Determine the [x, y] coordinate at the center of the cell enclosing the given text.  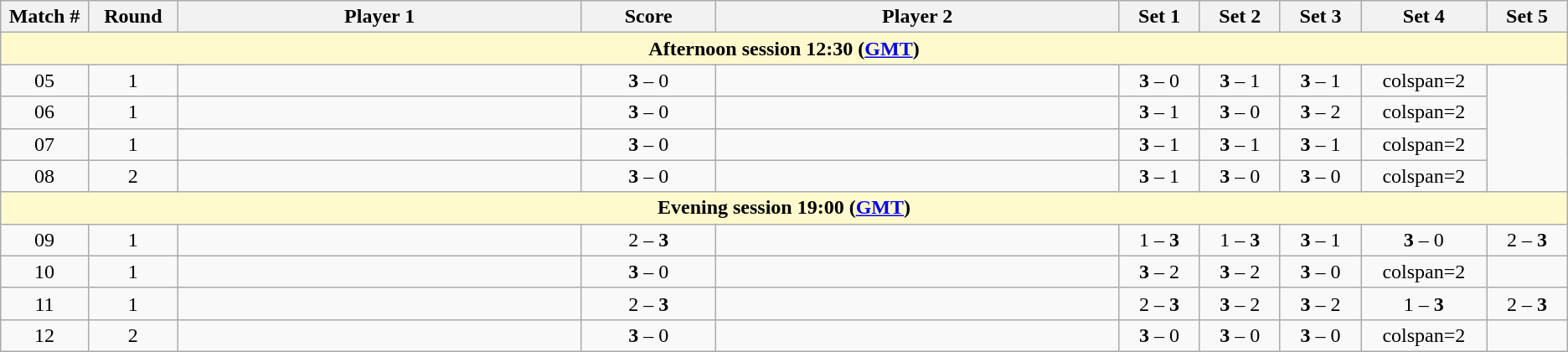
11 [45, 303]
08 [45, 176]
06 [45, 112]
Set 1 [1159, 17]
07 [45, 144]
09 [45, 240]
Evening session 19:00 (GMT) [784, 208]
Match # [45, 17]
Round [132, 17]
12 [45, 335]
Set 2 [1240, 17]
Set 4 [1424, 17]
Player 2 [916, 17]
Player 1 [379, 17]
05 [45, 80]
Afternoon session 12:30 (GMT) [784, 49]
Score [648, 17]
Set 3 [1320, 17]
10 [45, 272]
Set 5 [1527, 17]
